For the text-containing cell, return its midpoint in [X, Y] coordinate format. 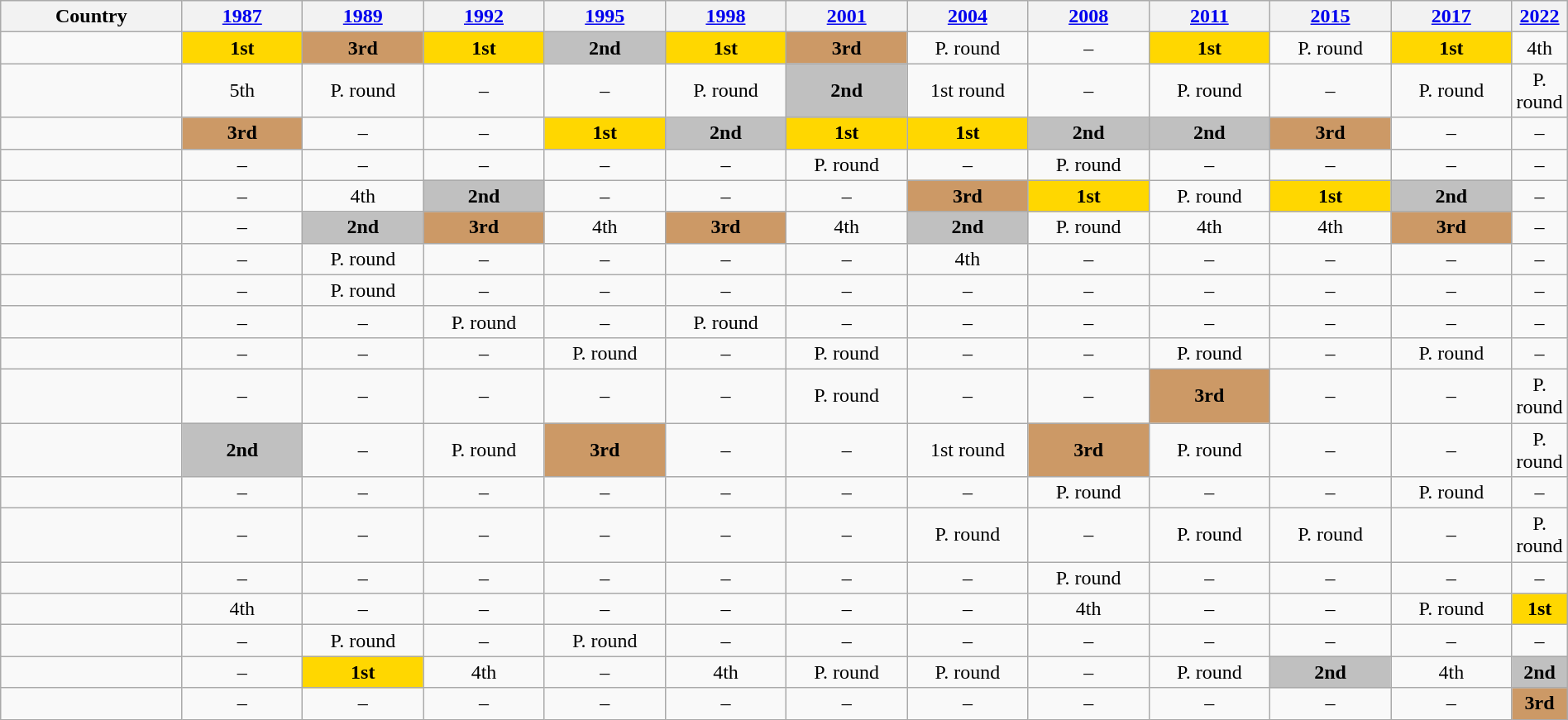
5th [242, 91]
2015 [1330, 17]
1989 [363, 17]
2022 [1540, 17]
2011 [1209, 17]
2017 [1451, 17]
2008 [1088, 17]
2001 [847, 17]
1992 [484, 17]
1998 [725, 17]
Country [91, 17]
1995 [605, 17]
2004 [968, 17]
1987 [242, 17]
